From the cell containing the given text, extract its center point as (X, Y) coordinate. 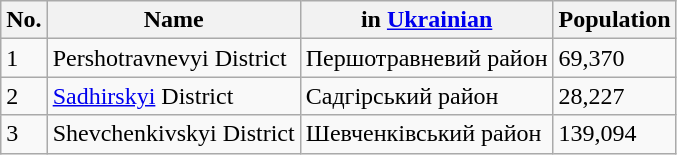
No. (24, 20)
Шевченківський район (426, 134)
3 (24, 134)
in Ukrainian (426, 20)
Садгірський район (426, 96)
Першотравневий район (426, 58)
2 (24, 96)
Population (614, 20)
Name (174, 20)
69,370 (614, 58)
139,094 (614, 134)
Shevchenkivskyi District (174, 134)
Sadhirskyi District (174, 96)
1 (24, 58)
28,227 (614, 96)
Pershotravnevyi District (174, 58)
